Return the (x, y) coordinate for the center point of the cell that contains the specified text.  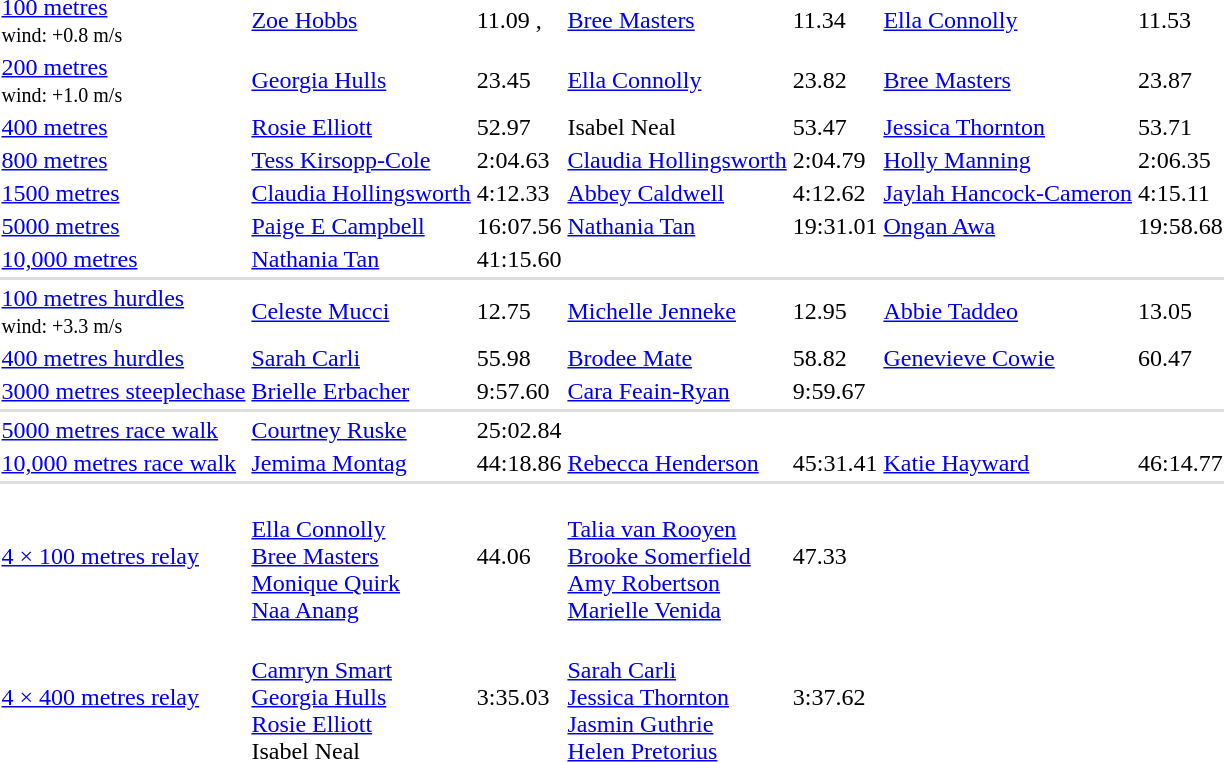
Bree Masters (1008, 80)
25:02.84 (519, 430)
23.82 (835, 80)
47.33 (835, 556)
55.98 (519, 358)
Georgia Hulls (361, 80)
41:15.60 (519, 259)
Sarah Carli (361, 358)
Ella ConnollyBree MastersMonique QuirkNaa Anang (361, 556)
5000 metres race walk (124, 430)
400 metres (124, 127)
44:18.86 (519, 463)
Jaylah Hancock-Cameron (1008, 193)
200 metreswind: +1.0 m/s (124, 80)
100 metres hurdleswind: +3.3 m/s (124, 312)
9:59.67 (835, 391)
Talia van RooyenBrooke SomerfieldAmy RobertsonMarielle Venida (677, 556)
Paige E Campbell (361, 226)
Katie Hayward (1008, 463)
Brielle Erbacher (361, 391)
2:04.79 (835, 160)
Rosie Elliott (361, 127)
Abbey Caldwell (677, 193)
Michelle Jenneke (677, 312)
52.97 (519, 127)
Isabel Neal (677, 127)
12.95 (835, 312)
Genevieve Cowie (1008, 358)
44.06 (519, 556)
Courtney Ruske (361, 430)
3000 metres steeplechase (124, 391)
53.47 (835, 127)
800 metres (124, 160)
Ongan Awa (1008, 226)
16:07.56 (519, 226)
Jemima Montag (361, 463)
Brodee Mate (677, 358)
Rebecca Henderson (677, 463)
Jessica Thornton (1008, 127)
58.82 (835, 358)
4:12.33 (519, 193)
400 metres hurdles (124, 358)
10,000 metres (124, 259)
Cara Feain-Ryan (677, 391)
2:04.63 (519, 160)
Holly Manning (1008, 160)
23.45 (519, 80)
5000 metres (124, 226)
9:57.60 (519, 391)
12.75 (519, 312)
19:31.01 (835, 226)
10,000 metres race walk (124, 463)
1500 metres (124, 193)
Ella Connolly (677, 80)
Tess Kirsopp-Cole (361, 160)
45:31.41 (835, 463)
Abbie Taddeo (1008, 312)
4 × 100 metres relay (124, 556)
4:12.62 (835, 193)
Celeste Mucci (361, 312)
